From the cell containing the given text, extract its center point as (x, y) coordinate. 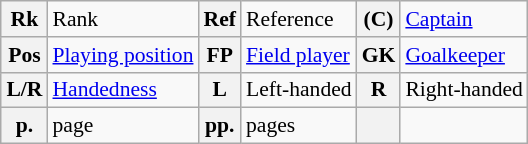
Handedness (122, 90)
Field player (299, 55)
FP (220, 55)
page (122, 126)
Left-handed (299, 90)
Right-handed (464, 90)
pp. (220, 126)
L (220, 90)
Rk (24, 19)
Ref (220, 19)
pages (299, 126)
Goalkeeper (464, 55)
p. (24, 126)
Rank (122, 19)
L/R (24, 90)
Reference (299, 19)
Playing position (122, 55)
Captain (464, 19)
GK (379, 55)
(C) (379, 19)
Pos (24, 55)
R (379, 90)
